Determine the [X, Y] coordinate at the center of the cell enclosing the given text.  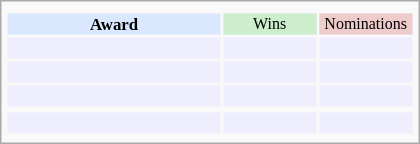
Award [114, 24]
Nominations [366, 24]
Wins [270, 24]
